Locate the cell with the specified text and output its (X, Y) center coordinate. 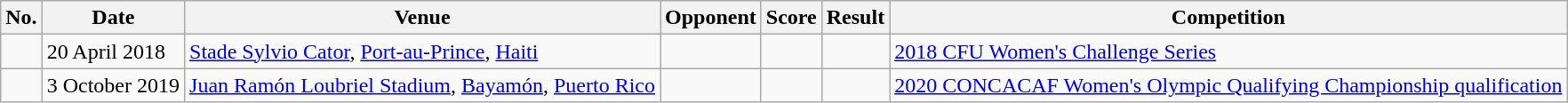
2018 CFU Women's Challenge Series (1228, 51)
Competition (1228, 18)
Date (113, 18)
No. (21, 18)
Venue (423, 18)
Result (855, 18)
20 April 2018 (113, 51)
2020 CONCACAF Women's Olympic Qualifying Championship qualification (1228, 85)
3 October 2019 (113, 85)
Score (791, 18)
Juan Ramón Loubriel Stadium, Bayamón, Puerto Rico (423, 85)
Opponent (711, 18)
Stade Sylvio Cator, Port-au-Prince, Haiti (423, 51)
